For the text-containing cell, return its midpoint in [x, y] coordinate format. 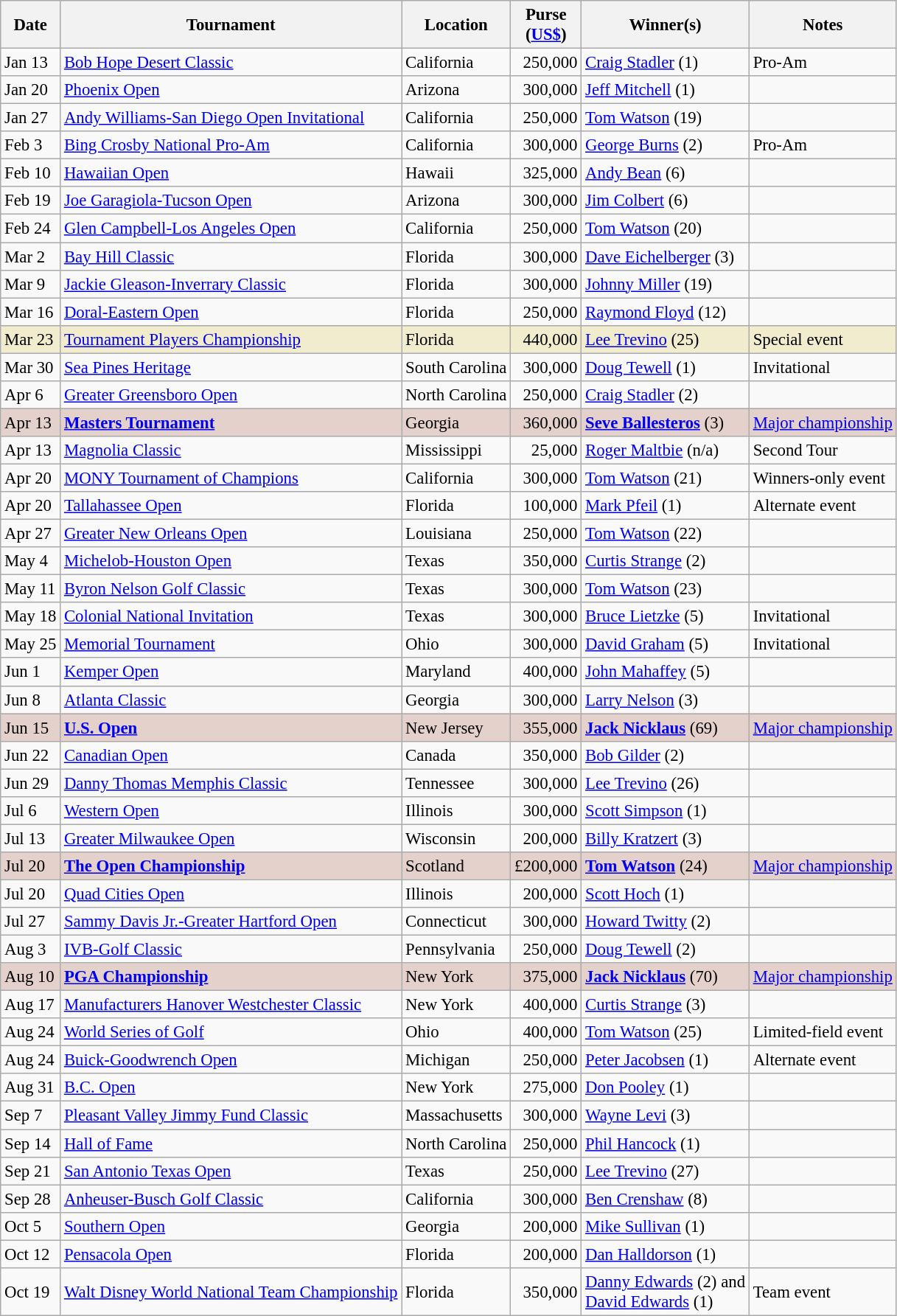
Tallahassee Open [231, 506]
Oct 19 [31, 1292]
Mar 16 [31, 312]
Canadian Open [231, 755]
Quad Cities Open [231, 894]
Aug 10 [31, 977]
Roger Maltbie (n/a) [666, 450]
Apr 6 [31, 395]
Buick-Goodwrench Open [231, 1060]
B.C. Open [231, 1087]
May 18 [31, 616]
Greater Greensboro Open [231, 395]
Feb 24 [31, 229]
Feb 3 [31, 145]
Connecticut [456, 922]
Location [456, 25]
Andy Williams-San Diego Open Invitational [231, 118]
Tom Watson (22) [666, 534]
Tournament Players Championship [231, 339]
Peter Jacobsen (1) [666, 1060]
100,000 [546, 506]
Andy Bean (6) [666, 173]
Jan 20 [31, 90]
275,000 [546, 1087]
Jan 27 [31, 118]
Jul 27 [31, 922]
375,000 [546, 977]
Curtis Strange (2) [666, 561]
Tom Watson (24) [666, 866]
Notes [823, 25]
Sep 14 [31, 1143]
Tom Watson (23) [666, 589]
Sep 7 [31, 1115]
Jul 13 [31, 838]
Byron Nelson Golf Classic [231, 589]
Hawaiian Open [231, 173]
Team event [823, 1292]
Colonial National Invitation [231, 616]
Winner(s) [666, 25]
Mike Sullivan (1) [666, 1226]
Purse(US$) [546, 25]
Oct 5 [31, 1226]
Doral-Eastern Open [231, 312]
Phoenix Open [231, 90]
Louisiana [456, 534]
Mar 9 [31, 284]
Canada [456, 755]
Tom Watson (20) [666, 229]
Pensacola Open [231, 1254]
Greater Milwaukee Open [231, 838]
Sep 21 [31, 1171]
IVB-Golf Classic [231, 950]
Tom Watson (19) [666, 118]
Jack Nicklaus (70) [666, 977]
The Open Championship [231, 866]
Jan 13 [31, 63]
Jul 6 [31, 811]
Apr 27 [31, 534]
World Series of Golf [231, 1032]
Hawaii [456, 173]
Doug Tewell (2) [666, 950]
San Antonio Texas Open [231, 1171]
25,000 [546, 450]
Joe Garagiola-Tucson Open [231, 201]
Bing Crosby National Pro-Am [231, 145]
Feb 19 [31, 201]
Doug Tewell (1) [666, 367]
George Burns (2) [666, 145]
Jeff Mitchell (1) [666, 90]
Mark Pfeil (1) [666, 506]
Curtis Strange (3) [666, 1005]
Atlanta Classic [231, 700]
New Jersey [456, 728]
Jim Colbert (6) [666, 201]
Raymond Floyd (12) [666, 312]
£200,000 [546, 866]
May 25 [31, 644]
Danny Thomas Memphis Classic [231, 783]
Lee Trevino (27) [666, 1171]
Hall of Fame [231, 1143]
440,000 [546, 339]
Limited-field event [823, 1032]
Bob Gilder (2) [666, 755]
Pennsylvania [456, 950]
Walt Disney World National Team Championship [231, 1292]
Larry Nelson (3) [666, 700]
Danny Edwards (2) and David Edwards (1) [666, 1292]
Tom Watson (21) [666, 478]
325,000 [546, 173]
Manufacturers Hanover Westchester Classic [231, 1005]
May 11 [31, 589]
Oct 12 [31, 1254]
355,000 [546, 728]
Johnny Miller (19) [666, 284]
Glen Campbell-Los Angeles Open [231, 229]
Jun 8 [31, 700]
Mississippi [456, 450]
Mar 30 [31, 367]
Tennessee [456, 783]
Scott Hoch (1) [666, 894]
PGA Championship [231, 977]
Bob Hope Desert Classic [231, 63]
South Carolina [456, 367]
U.S. Open [231, 728]
Jackie Gleason-Inverrary Classic [231, 284]
Mar 23 [31, 339]
Magnolia Classic [231, 450]
Scotland [456, 866]
Tom Watson (25) [666, 1032]
Jun 1 [31, 672]
Tournament [231, 25]
Maryland [456, 672]
Jun 29 [31, 783]
Memorial Tournament [231, 644]
Second Tour [823, 450]
Winners-only event [823, 478]
Mar 2 [31, 257]
Craig Stadler (2) [666, 395]
Michelob-Houston Open [231, 561]
Aug 3 [31, 950]
Craig Stadler (1) [666, 63]
Jack Nicklaus (69) [666, 728]
Jun 22 [31, 755]
Massachusetts [456, 1115]
Feb 10 [31, 173]
Aug 17 [31, 1005]
May 4 [31, 561]
Wayne Levi (3) [666, 1115]
Lee Trevino (25) [666, 339]
Date [31, 25]
Jun 15 [31, 728]
Scott Simpson (1) [666, 811]
MONY Tournament of Champions [231, 478]
Billy Kratzert (3) [666, 838]
John Mahaffey (5) [666, 672]
Western Open [231, 811]
David Graham (5) [666, 644]
Aug 31 [31, 1087]
Don Pooley (1) [666, 1087]
Sea Pines Heritage [231, 367]
Kemper Open [231, 672]
Bruce Lietzke (5) [666, 616]
Wisconsin [456, 838]
360,000 [546, 422]
Masters Tournament [231, 422]
Anheuser-Busch Golf Classic [231, 1199]
Seve Ballesteros (3) [666, 422]
Pleasant Valley Jimmy Fund Classic [231, 1115]
Lee Trevino (26) [666, 783]
Bay Hill Classic [231, 257]
Howard Twitty (2) [666, 922]
Michigan [456, 1060]
Special event [823, 339]
Sep 28 [31, 1199]
Sammy Davis Jr.-Greater Hartford Open [231, 922]
Dave Eichelberger (3) [666, 257]
Southern Open [231, 1226]
Dan Halldorson (1) [666, 1254]
Phil Hancock (1) [666, 1143]
Greater New Orleans Open [231, 534]
Ben Crenshaw (8) [666, 1199]
